Capture the cell that displays the provided text and extract its [X, Y] central coordinate. 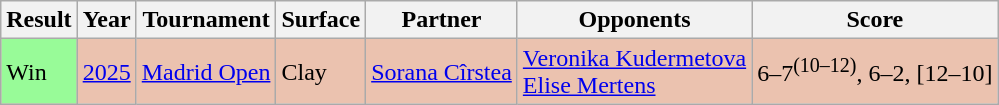
Veronika Kudermetova Elise Mertens [634, 72]
Opponents [634, 20]
Partner [442, 20]
Surface [321, 20]
Sorana Cîrstea [442, 72]
6–7(10–12), 6–2, [12–10] [875, 72]
Clay [321, 72]
2025 [106, 72]
Win [39, 72]
Tournament [206, 20]
Madrid Open [206, 72]
Score [875, 20]
Year [106, 20]
Result [39, 20]
